Scan for the cell matching the given text and deliver its (X, Y) coordinate at center. 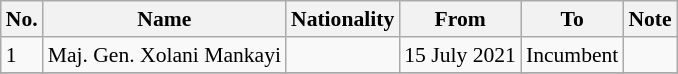
To (572, 19)
Name (164, 19)
No. (22, 19)
From (460, 19)
Nationality (342, 19)
1 (22, 55)
15 July 2021 (460, 55)
Maj. Gen. Xolani Mankayi (164, 55)
Note (650, 19)
Incumbent (572, 55)
